Extract the (x, y) coordinate from the center of the cell holding the provided text.  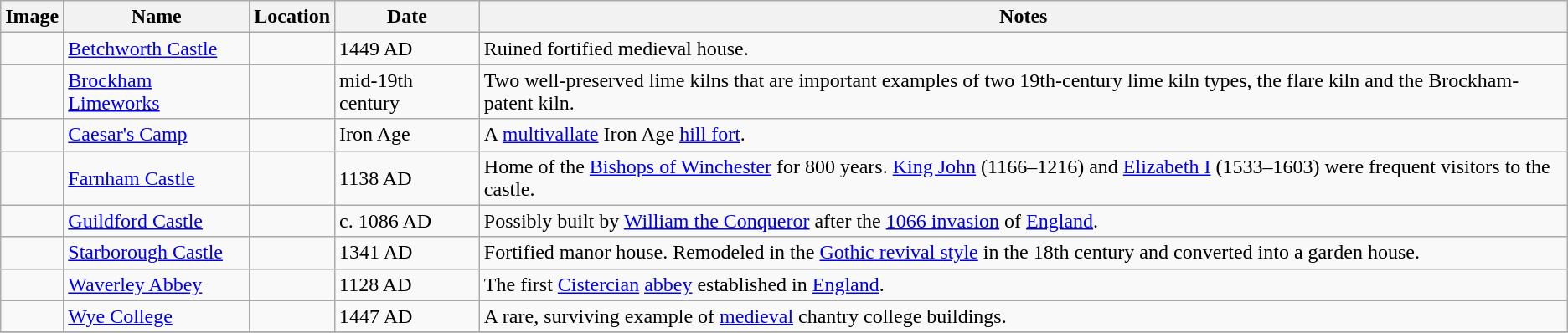
Notes (1024, 17)
c. 1086 AD (407, 221)
Brockham Limeworks (157, 92)
Date (407, 17)
Starborough Castle (157, 253)
Betchworth Castle (157, 49)
1128 AD (407, 284)
The first Cistercian abbey established in England. (1024, 284)
Waverley Abbey (157, 284)
A rare, surviving example of medieval chantry college buildings. (1024, 316)
Two well-preserved lime kilns that are important examples of two 19th-century lime kiln types, the flare kiln and the Brockham-patent kiln. (1024, 92)
Caesar's Camp (157, 135)
Name (157, 17)
Possibly built by William the Conqueror after the 1066 invasion of England. (1024, 221)
Guildford Castle (157, 221)
Wye College (157, 316)
Farnham Castle (157, 177)
1138 AD (407, 177)
1341 AD (407, 253)
mid-19th century (407, 92)
Home of the Bishops of Winchester for 800 years. King John (1166–1216) and Elizabeth I (1533–1603) were frequent visitors to the castle. (1024, 177)
Fortified manor house. Remodeled in the Gothic revival style in the 18th century and converted into a garden house. (1024, 253)
Ruined fortified medieval house. (1024, 49)
1447 AD (407, 316)
Location (292, 17)
Iron Age (407, 135)
A multivallate Iron Age hill fort. (1024, 135)
1449 AD (407, 49)
Image (32, 17)
